Find where the given text appears and provide that cell's center as [x, y] coordinate. 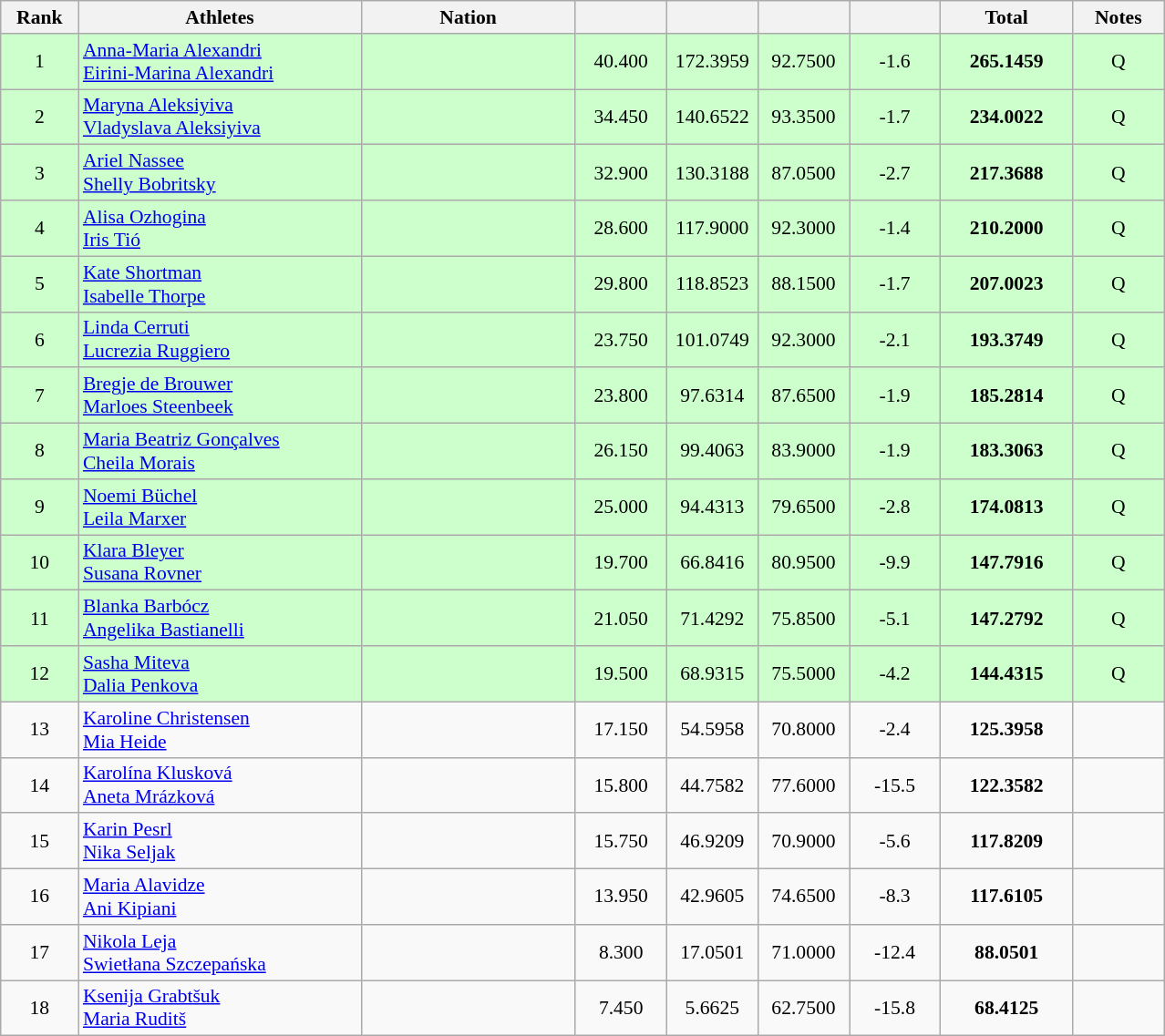
5.6625 [712, 1008]
Kate ShortmanIsabelle Thorpe [220, 284]
79.6500 [803, 507]
83.9000 [803, 452]
Noemi BüchelLeila Marxer [220, 507]
15.800 [621, 785]
77.6000 [803, 785]
10 [40, 563]
-15.5 [895, 785]
32.900 [621, 173]
9 [40, 507]
23.800 [621, 395]
174.0813 [1006, 507]
-9.9 [895, 563]
87.6500 [803, 395]
183.3063 [1006, 452]
125.3958 [1006, 729]
12 [40, 674]
13 [40, 729]
Bregje de BrouwerMarloes Steenbeek [220, 395]
8 [40, 452]
68.9315 [712, 674]
19.500 [621, 674]
87.0500 [803, 173]
-15.8 [895, 1008]
Karoline ChristensenMia Heide [220, 729]
15 [40, 842]
3 [40, 173]
11 [40, 618]
265.1459 [1006, 62]
193.3749 [1006, 339]
-1.6 [895, 62]
Athletes [220, 17]
21.050 [621, 618]
42.9605 [712, 897]
Total [1006, 17]
-2.7 [895, 173]
66.8416 [712, 563]
Ksenija GrabtšukMaria Ruditš [220, 1008]
Ariel NasseeShelly Bobritsky [220, 173]
93.3500 [803, 117]
Maria Beatriz GonçalvesCheila Morais [220, 452]
Maryna AleksiyivaVladyslava Aleksiyiva [220, 117]
Alisa OzhoginaIris Tió [220, 228]
Karolína KluskováAneta Mrázková [220, 785]
Blanka BarbóczAngelika Bastianelli [220, 618]
80.9500 [803, 563]
Klara BleyerSusana Rovner [220, 563]
62.7500 [803, 1008]
5 [40, 284]
118.8523 [712, 284]
13.950 [621, 897]
15.750 [621, 842]
Rank [40, 17]
14 [40, 785]
18 [40, 1008]
-2.4 [895, 729]
147.7916 [1006, 563]
17 [40, 953]
6 [40, 339]
19.700 [621, 563]
92.7500 [803, 62]
185.2814 [1006, 395]
-4.2 [895, 674]
-12.4 [895, 953]
2 [40, 117]
8.300 [621, 953]
117.8209 [1006, 842]
Nation [469, 17]
101.0749 [712, 339]
Karin PesrlNika Seljak [220, 842]
88.1500 [803, 284]
46.9209 [712, 842]
68.4125 [1006, 1008]
16 [40, 897]
-1.4 [895, 228]
147.2792 [1006, 618]
70.9000 [803, 842]
28.600 [621, 228]
-8.3 [895, 897]
117.9000 [712, 228]
75.5000 [803, 674]
97.6314 [712, 395]
75.8500 [803, 618]
140.6522 [712, 117]
Linda CerrutiLucrezia Ruggiero [220, 339]
44.7582 [712, 785]
130.3188 [712, 173]
74.6500 [803, 897]
99.4063 [712, 452]
210.2000 [1006, 228]
34.450 [621, 117]
-2.1 [895, 339]
71.0000 [803, 953]
207.0023 [1006, 284]
4 [40, 228]
144.4315 [1006, 674]
Sasha MitevaDalia Penkova [220, 674]
54.5958 [712, 729]
Anna-Maria AlexandriEirini-Marina Alexandri [220, 62]
Notes [1119, 17]
40.400 [621, 62]
122.3582 [1006, 785]
117.6105 [1006, 897]
17.150 [621, 729]
Maria AlavidzeAni Kipiani [220, 897]
234.0022 [1006, 117]
-2.8 [895, 507]
7 [40, 395]
25.000 [621, 507]
94.4313 [712, 507]
17.0501 [712, 953]
70.8000 [803, 729]
172.3959 [712, 62]
71.4292 [712, 618]
217.3688 [1006, 173]
88.0501 [1006, 953]
-5.1 [895, 618]
7.450 [621, 1008]
26.150 [621, 452]
29.800 [621, 284]
1 [40, 62]
-5.6 [895, 842]
23.750 [621, 339]
Nikola LejaSwietłana Szczepańska [220, 953]
